Detect which cell encompasses the target text, then output its (X, Y) center coordinate. 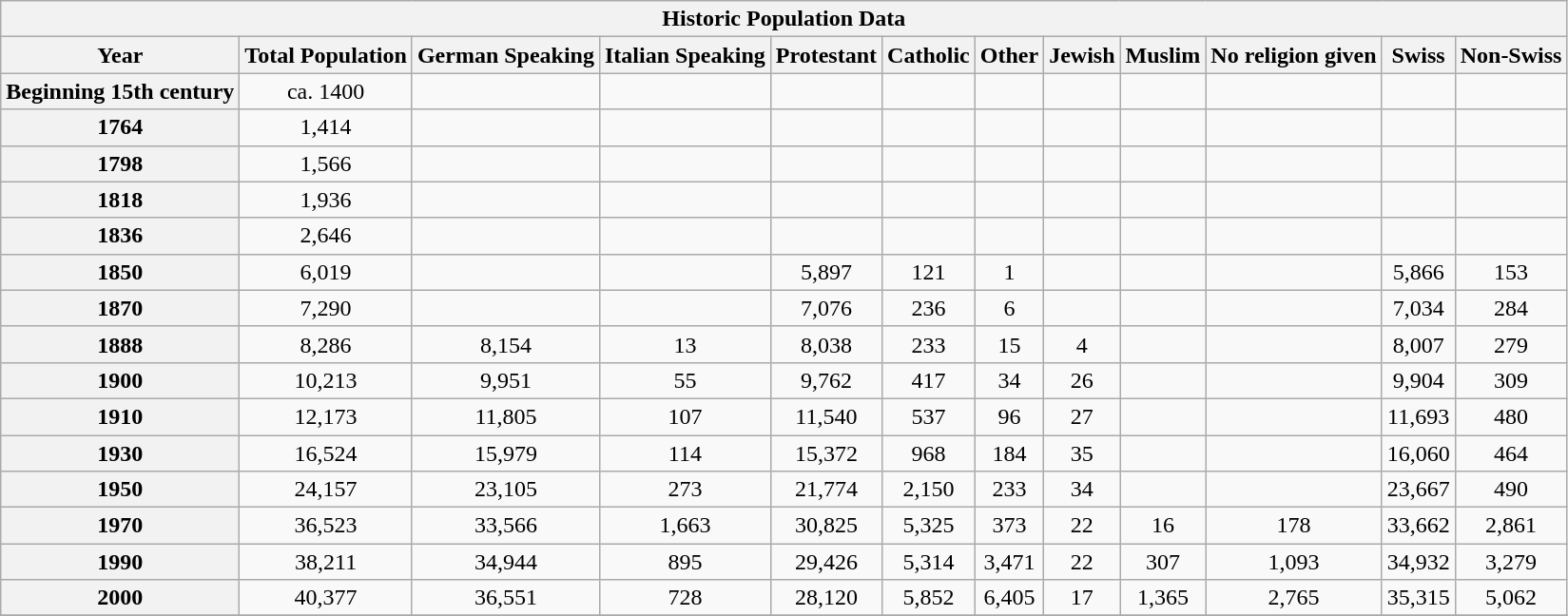
27 (1082, 416)
15,372 (825, 453)
23,667 (1419, 490)
34,944 (506, 562)
1900 (120, 380)
Catholic (929, 55)
2000 (120, 598)
5,852 (929, 598)
5,866 (1419, 272)
373 (1009, 526)
23,105 (506, 490)
8,007 (1419, 344)
34,932 (1419, 562)
1836 (120, 236)
1818 (120, 200)
2,861 (1511, 526)
121 (929, 272)
6,019 (326, 272)
9,904 (1419, 380)
309 (1511, 380)
417 (929, 380)
2,150 (929, 490)
1,414 (326, 127)
28,120 (825, 598)
307 (1163, 562)
ca. 1400 (326, 91)
1888 (120, 344)
11,805 (506, 416)
15,979 (506, 453)
107 (685, 416)
279 (1511, 344)
1798 (120, 164)
Non-Swiss (1511, 55)
8,154 (506, 344)
30,825 (825, 526)
13 (685, 344)
Muslim (1163, 55)
24,157 (326, 490)
284 (1511, 308)
12,173 (326, 416)
Italian Speaking (685, 55)
3,471 (1009, 562)
16,060 (1419, 453)
96 (1009, 416)
2,646 (326, 236)
German Speaking (506, 55)
26 (1082, 380)
537 (929, 416)
33,662 (1419, 526)
2,765 (1293, 598)
7,034 (1419, 308)
11,693 (1419, 416)
29,426 (825, 562)
1,936 (326, 200)
273 (685, 490)
5,325 (929, 526)
6 (1009, 308)
7,290 (326, 308)
5,897 (825, 272)
1,566 (326, 164)
17 (1082, 598)
36,523 (326, 526)
490 (1511, 490)
178 (1293, 526)
36,551 (506, 598)
9,951 (506, 380)
Year (120, 55)
Historic Population Data (784, 19)
33,566 (506, 526)
Protestant (825, 55)
728 (685, 598)
480 (1511, 416)
21,774 (825, 490)
1,663 (685, 526)
16,524 (326, 453)
1910 (120, 416)
1990 (120, 562)
35,315 (1419, 598)
8,286 (326, 344)
1,093 (1293, 562)
1950 (120, 490)
55 (685, 380)
No religion given (1293, 55)
153 (1511, 272)
968 (929, 453)
10,213 (326, 380)
464 (1511, 453)
9,762 (825, 380)
3,279 (1511, 562)
1870 (120, 308)
Swiss (1419, 55)
1,365 (1163, 598)
1764 (120, 127)
Other (1009, 55)
38,211 (326, 562)
6,405 (1009, 598)
1 (1009, 272)
4 (1082, 344)
1850 (120, 272)
Beginning 15th century (120, 91)
1970 (120, 526)
236 (929, 308)
114 (685, 453)
15 (1009, 344)
184 (1009, 453)
895 (685, 562)
Jewish (1082, 55)
40,377 (326, 598)
35 (1082, 453)
Total Population (326, 55)
5,062 (1511, 598)
11,540 (825, 416)
1930 (120, 453)
16 (1163, 526)
5,314 (929, 562)
7,076 (825, 308)
8,038 (825, 344)
